Provide the [x, y] coordinate of the cell's center where the given text is located.  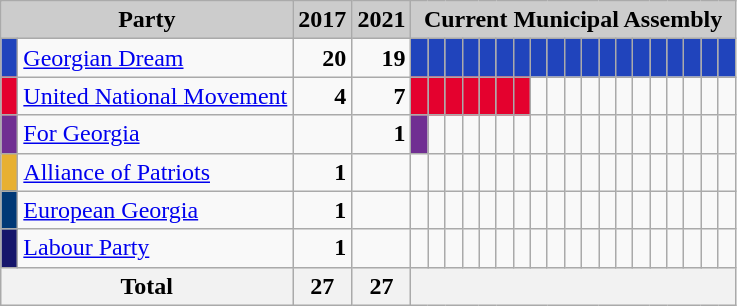
Current Municipal Assembly [573, 20]
European Georgia [156, 210]
19 [382, 58]
7 [382, 96]
Party [147, 20]
Total [147, 286]
4 [322, 96]
Labour Party [156, 248]
2017 [322, 20]
2021 [382, 20]
For Georgia [156, 134]
United National Movement [156, 96]
Alliance of Patriots [156, 172]
Georgian Dream [156, 58]
20 [322, 58]
